Identify which cell holds the provided text, then report its [x, y] central coordinate. 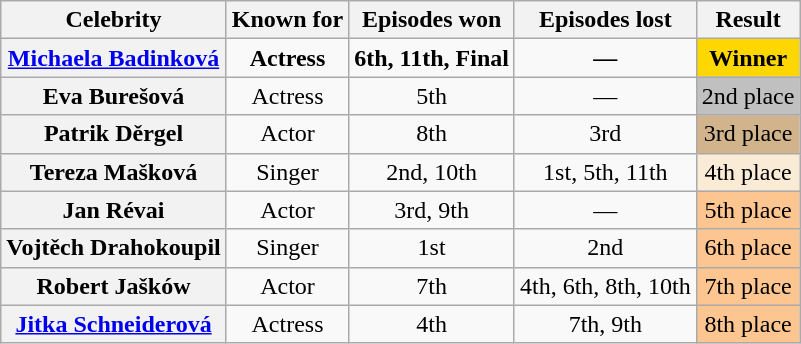
4th, 6th, 8th, 10th [605, 286]
8th place [748, 324]
Episodes lost [605, 20]
6th place [748, 248]
Michaela Badinková [114, 58]
6th, 11th, Final [432, 58]
Jitka Schneiderová [114, 324]
Known for [287, 20]
7th, 9th [605, 324]
7th [432, 286]
4th place [748, 172]
2nd, 10th [432, 172]
Eva Burešová [114, 96]
Robert Jašków [114, 286]
5th [432, 96]
5th place [748, 210]
Episodes won [432, 20]
Celebrity [114, 20]
7th place [748, 286]
1st, 5th, 11th [605, 172]
3rd place [748, 134]
Patrik Děrgel [114, 134]
Vojtěch Drahokoupil [114, 248]
1st [432, 248]
2nd [605, 248]
Result [748, 20]
3rd, 9th [432, 210]
8th [432, 134]
2nd place [748, 96]
Jan Révai [114, 210]
Tereza Mašková [114, 172]
4th [432, 324]
Winner [748, 58]
3rd [605, 134]
